Identify which cell holds the provided text, then report its [x, y] central coordinate. 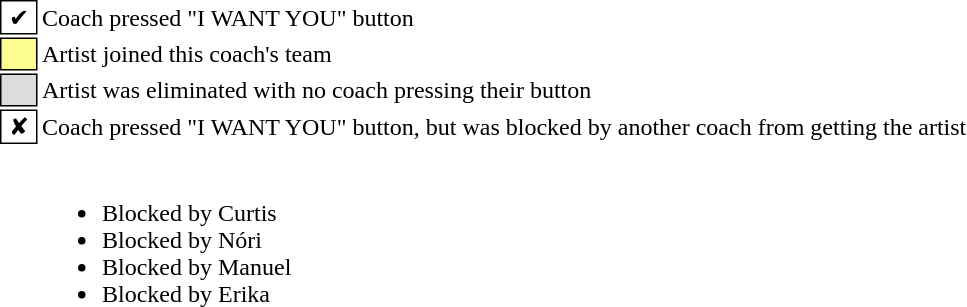
Artist joined this coach's team [504, 54]
✔ [19, 17]
Artist was eliminated with no coach pressing their button [504, 90]
Coach pressed "I WANT YOU" button [504, 17]
✘ [19, 127]
Coach pressed "I WANT YOU" button, but was blocked by another coach from getting the artist [504, 127]
